Identify which cell holds the provided text, then report its [X, Y] central coordinate. 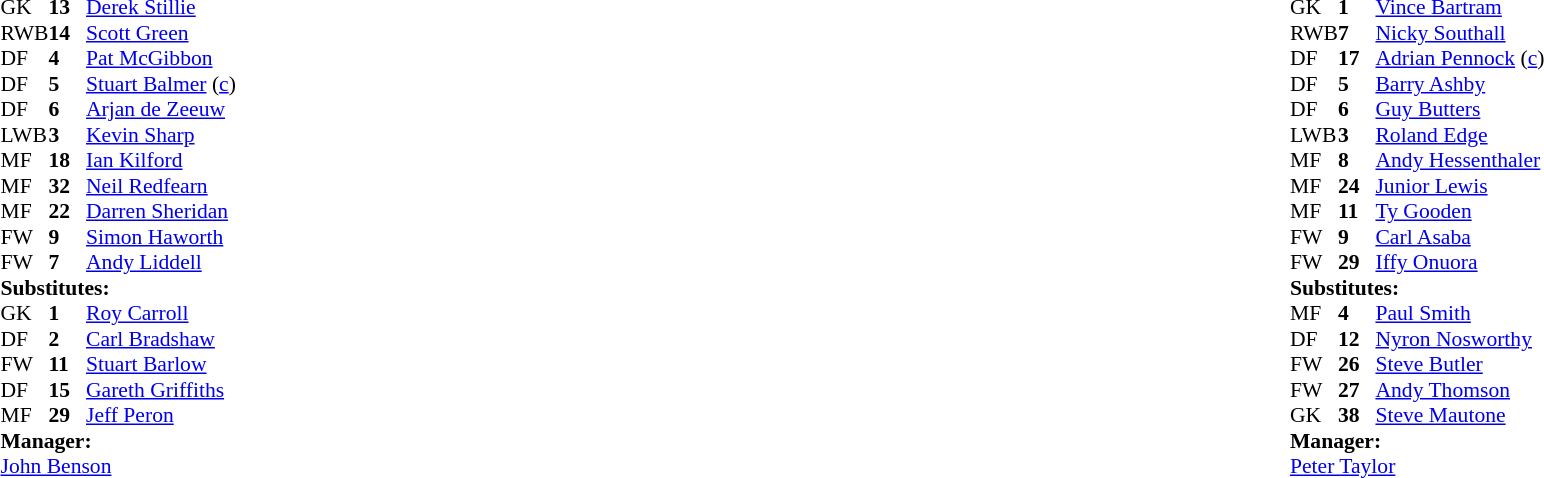
12 [1357, 339]
Guy Butters [1460, 109]
Nyron Nosworthy [1460, 339]
Steve Mautone [1460, 415]
Steve Butler [1460, 365]
8 [1357, 161]
Iffy Onuora [1460, 263]
17 [1357, 59]
Stuart Balmer (c) [161, 84]
Substitutes: [118, 288]
Andy Hessenthaler [1460, 161]
Manager: [118, 441]
Roland Edge [1460, 135]
Jeff Peron [161, 415]
Stuart Barlow [161, 365]
15 [67, 390]
Simon Haworth [161, 237]
Roy Carroll [161, 313]
Scott Green [161, 33]
2 [67, 339]
Carl Asaba [1460, 237]
Nicky Southall [1460, 33]
Andy Thomson [1460, 390]
Kevin Sharp [161, 135]
Adrian Pennock (c) [1460, 59]
Ty Gooden [1460, 211]
27 [1357, 390]
Darren Sheridan [161, 211]
Pat McGibbon [161, 59]
22 [67, 211]
Ian Kilford [161, 161]
Neil Redfearn [161, 186]
18 [67, 161]
Paul Smith [1460, 313]
Barry Ashby [1460, 84]
Carl Bradshaw [161, 339]
26 [1357, 365]
38 [1357, 415]
Andy Liddell [161, 263]
Arjan de Zeeuw [161, 109]
32 [67, 186]
Gareth Griffiths [161, 390]
24 [1357, 186]
14 [67, 33]
Junior Lewis [1460, 186]
1 [67, 313]
